Search for the cell housing the specified text and yield its [X, Y] center coordinate. 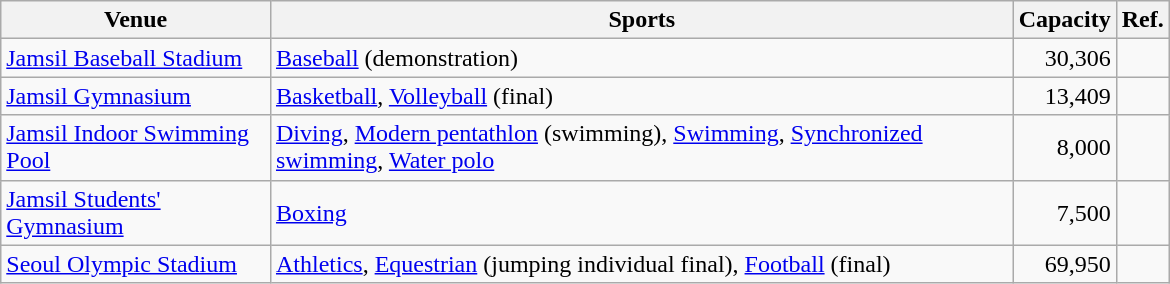
Jamsil Gymnasium [136, 96]
69,950 [1064, 264]
Sports [642, 20]
Capacity [1064, 20]
Seoul Olympic Stadium [136, 264]
Jamsil Students' Gymnasium [136, 212]
13,409 [1064, 96]
Ref. [1142, 20]
7,500 [1064, 212]
Venue [136, 20]
Jamsil Baseball Stadium [136, 58]
Boxing [642, 212]
30,306 [1064, 58]
8,000 [1064, 148]
Jamsil Indoor Swimming Pool [136, 148]
Baseball (demonstration) [642, 58]
Athletics, Equestrian (jumping individual final), Football (final) [642, 264]
Basketball, Volleyball (final) [642, 96]
Diving, Modern pentathlon (swimming), Swimming, Synchronized swimming, Water polo [642, 148]
